Identify which cell holds the provided text, then report its [X, Y] central coordinate. 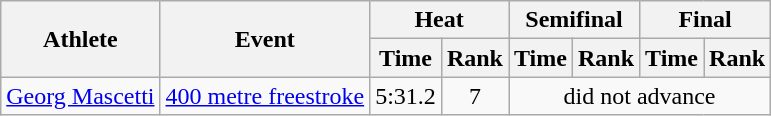
Semifinal [574, 20]
Athlete [80, 39]
Final [706, 20]
Heat [440, 20]
Event [265, 39]
7 [474, 96]
did not advance [639, 96]
Georg Mascetti [80, 96]
5:31.2 [406, 96]
400 metre freestroke [265, 96]
